For the text-containing cell, return its midpoint in [X, Y] coordinate format. 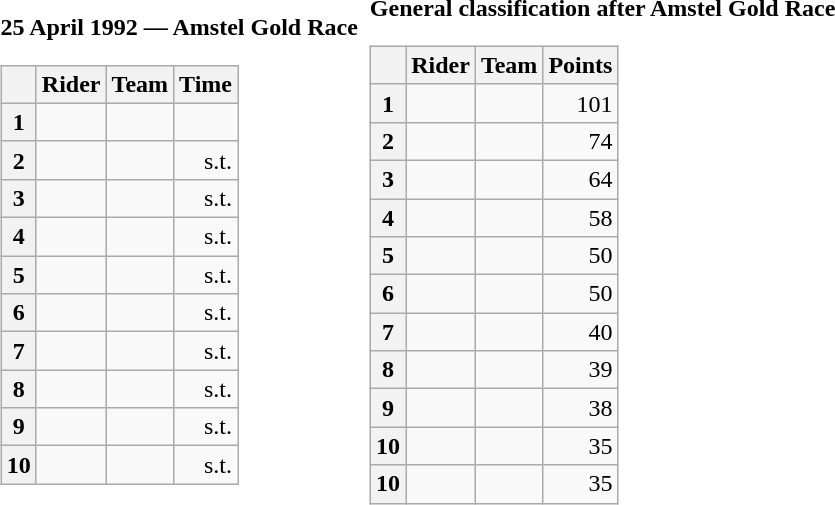
Time [206, 84]
64 [580, 179]
101 [580, 103]
74 [580, 141]
39 [580, 370]
40 [580, 332]
58 [580, 217]
Points [580, 65]
38 [580, 408]
